Locate the cell with the specified text and output its (X, Y) center coordinate. 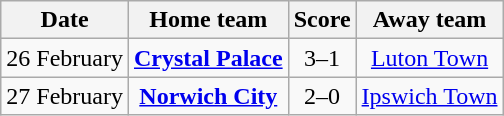
27 February (65, 96)
3–1 (322, 58)
Score (322, 20)
Luton Town (430, 58)
Norwich City (208, 96)
Ipswich Town (430, 96)
2–0 (322, 96)
Home team (208, 20)
Away team (430, 20)
Date (65, 20)
Crystal Palace (208, 58)
26 February (65, 58)
